Output the (X, Y) coordinate of the center of the cell containing the given text.  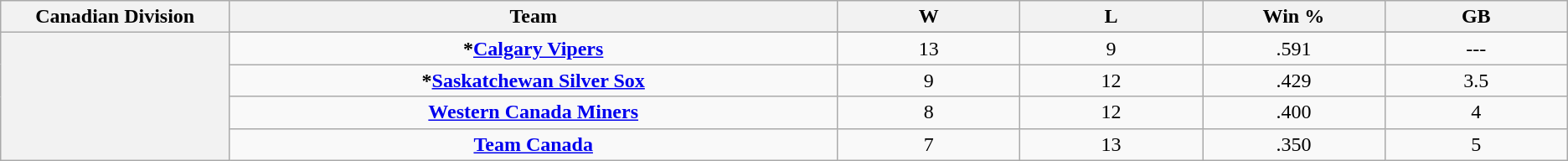
--- (1476, 49)
3.5 (1476, 80)
4 (1476, 112)
GB (1476, 17)
*Calgary Vipers (534, 49)
*Saskatchewan Silver Sox (534, 80)
W (929, 17)
7 (929, 144)
Team (534, 17)
Western Canada Miners (534, 112)
.429 (1294, 80)
5 (1476, 144)
L (1112, 17)
.350 (1294, 144)
.591 (1294, 49)
Win % (1294, 17)
Team Canada (534, 144)
8 (929, 112)
Canadian Division (116, 17)
.400 (1294, 112)
